Determine the (x, y) coordinate at the center of the cell enclosing the given text.  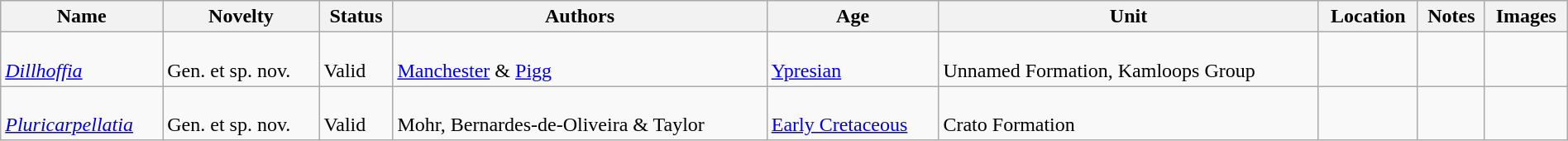
Mohr, Bernardes-de-Oliveira & Taylor (580, 113)
Status (356, 17)
Early Cretaceous (853, 113)
Unnamed Formation, Kamloops Group (1128, 60)
Location (1368, 17)
Authors (580, 17)
Manchester & Pigg (580, 60)
Ypresian (853, 60)
Age (853, 17)
Name (82, 17)
Pluricarpellatia (82, 113)
Images (1526, 17)
Notes (1451, 17)
Crato Formation (1128, 113)
Dillhoffia (82, 60)
Unit (1128, 17)
Novelty (241, 17)
